Capture the cell that displays the provided text and extract its [X, Y] central coordinate. 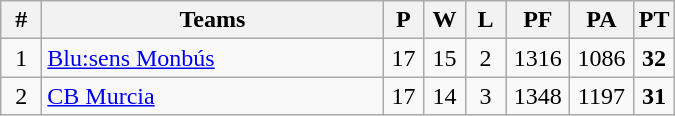
Teams [212, 20]
15 [444, 58]
14 [444, 96]
CB Murcia [212, 96]
31 [654, 96]
P [404, 20]
1316 [538, 58]
32 [654, 58]
PT [654, 20]
1 [22, 58]
1348 [538, 96]
1197 [602, 96]
Blu:sens Monbús [212, 58]
3 [486, 96]
W [444, 20]
PA [602, 20]
L [486, 20]
PF [538, 20]
# [22, 20]
1086 [602, 58]
